Return the (X, Y) coordinate for the center point of the cell that contains the specified text.  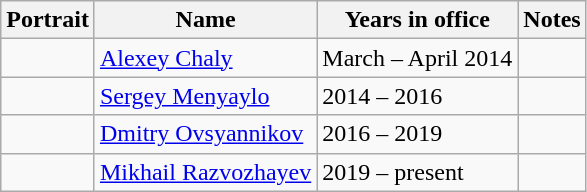
Alexey Chaly (205, 58)
2019 – present (418, 172)
Mikhail Razvozhayev (205, 172)
Dmitry Ovsyannikov (205, 134)
2014 – 2016 (418, 96)
Years in office (418, 20)
2016 – 2019 (418, 134)
Sergey Menyaylo (205, 96)
Notes (552, 20)
Portrait (48, 20)
Name (205, 20)
March – April 2014 (418, 58)
